Detect which cell encompasses the target text, then output its (x, y) center coordinate. 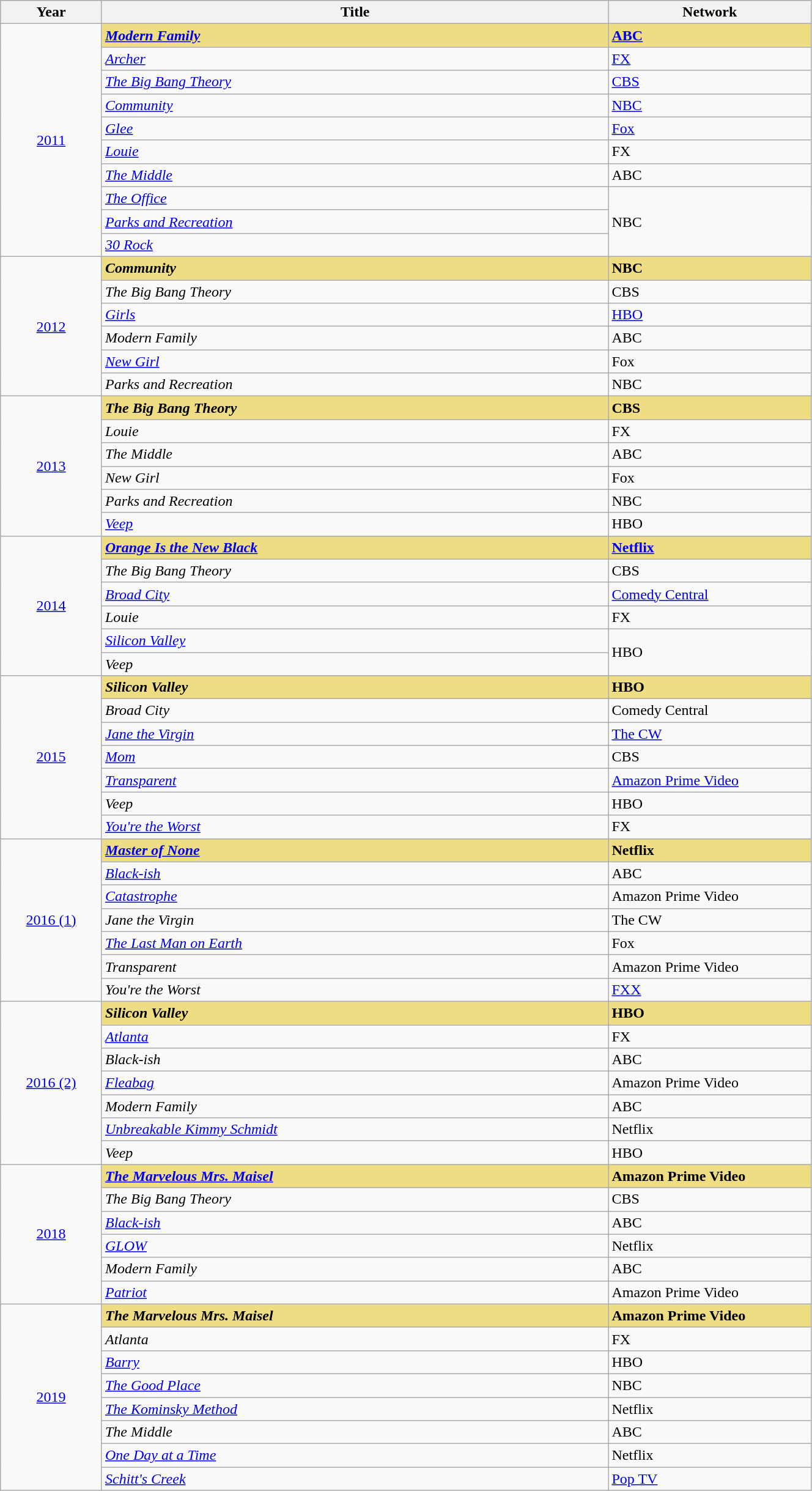
Unbreakable Kimmy Schmidt (355, 1130)
FXX (709, 990)
2018 (51, 1234)
Master of None (355, 850)
30 Rock (355, 245)
The Good Place (355, 1385)
Network (709, 12)
Year (51, 12)
Title (355, 12)
One Day at a Time (355, 1456)
Orange Is the New Black (355, 547)
2011 (51, 141)
Archer (355, 59)
Patriot (355, 1292)
Schitt's Creek (355, 1479)
The Kominsky Method (355, 1408)
2012 (51, 326)
Mom (355, 757)
Girls (355, 315)
Fleabag (355, 1083)
2016 (1) (51, 920)
Catastrophe (355, 897)
The Office (355, 198)
2019 (51, 1397)
2015 (51, 757)
Barry (355, 1362)
Glee (355, 128)
2013 (51, 466)
2016 (2) (51, 1082)
Pop TV (709, 1479)
The Last Man on Earth (355, 943)
2014 (51, 605)
GLOW (355, 1246)
